From the cell containing the given text, extract its center point as [x, y] coordinate. 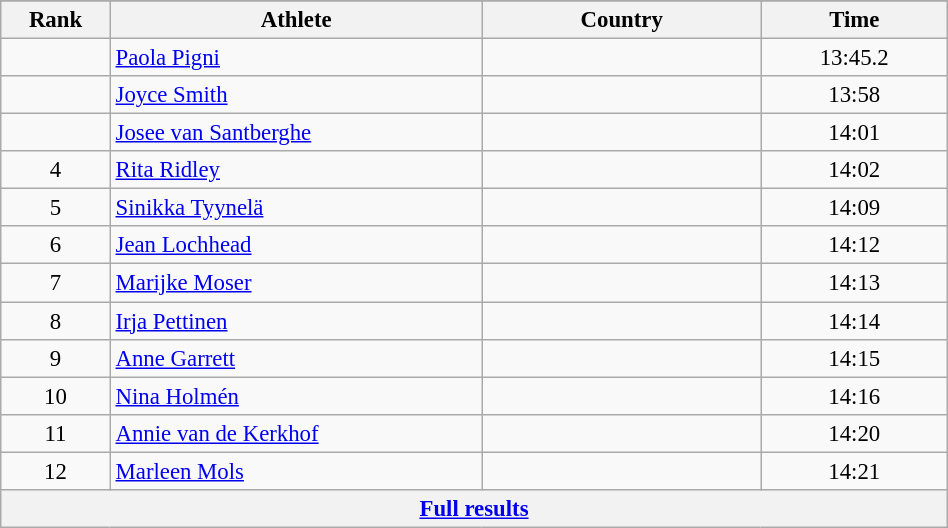
13:58 [854, 95]
8 [56, 321]
Jean Lochhead [296, 245]
14:14 [854, 321]
Athlete [296, 20]
Annie van de Kerkhof [296, 433]
Sinikka Tyynelä [296, 208]
10 [56, 396]
Rank [56, 20]
7 [56, 283]
14:15 [854, 358]
14:12 [854, 245]
9 [56, 358]
Irja Pettinen [296, 321]
Marijke Moser [296, 283]
14:09 [854, 208]
Paola Pigni [296, 58]
14:20 [854, 433]
Rita Ridley [296, 170]
Joyce Smith [296, 95]
14:02 [854, 170]
14:21 [854, 471]
Time [854, 20]
Anne Garrett [296, 358]
Nina Holmén [296, 396]
Full results [474, 509]
11 [56, 433]
Marleen Mols [296, 471]
14:01 [854, 133]
14:16 [854, 396]
12 [56, 471]
13:45.2 [854, 58]
Country [622, 20]
Josee van Santberghe [296, 133]
14:13 [854, 283]
4 [56, 170]
6 [56, 245]
5 [56, 208]
